Find where the given text appears and provide that cell's center as (X, Y) coordinate. 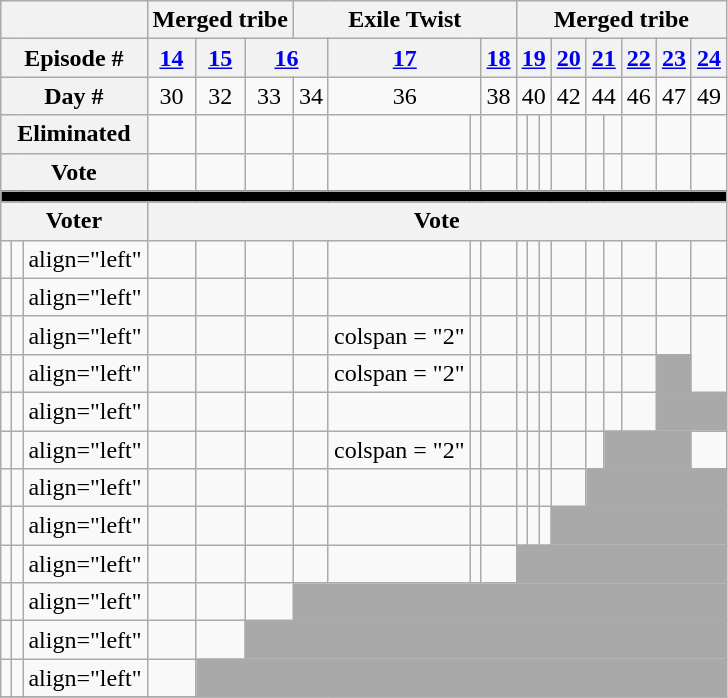
Voter (74, 221)
47 (674, 96)
21 (604, 58)
33 (270, 96)
46 (638, 96)
34 (310, 96)
18 (498, 58)
15 (220, 58)
44 (604, 96)
Day # (74, 96)
30 (172, 96)
38 (498, 96)
22 (638, 58)
16 (287, 58)
36 (404, 96)
Episode # (74, 58)
42 (568, 96)
Eliminated (74, 134)
19 (534, 58)
17 (404, 58)
20 (568, 58)
Exile Twist (404, 20)
24 (708, 58)
40 (534, 96)
23 (674, 58)
49 (708, 96)
14 (172, 58)
32 (220, 96)
